Return (x, y) of the center of cell containing provided text 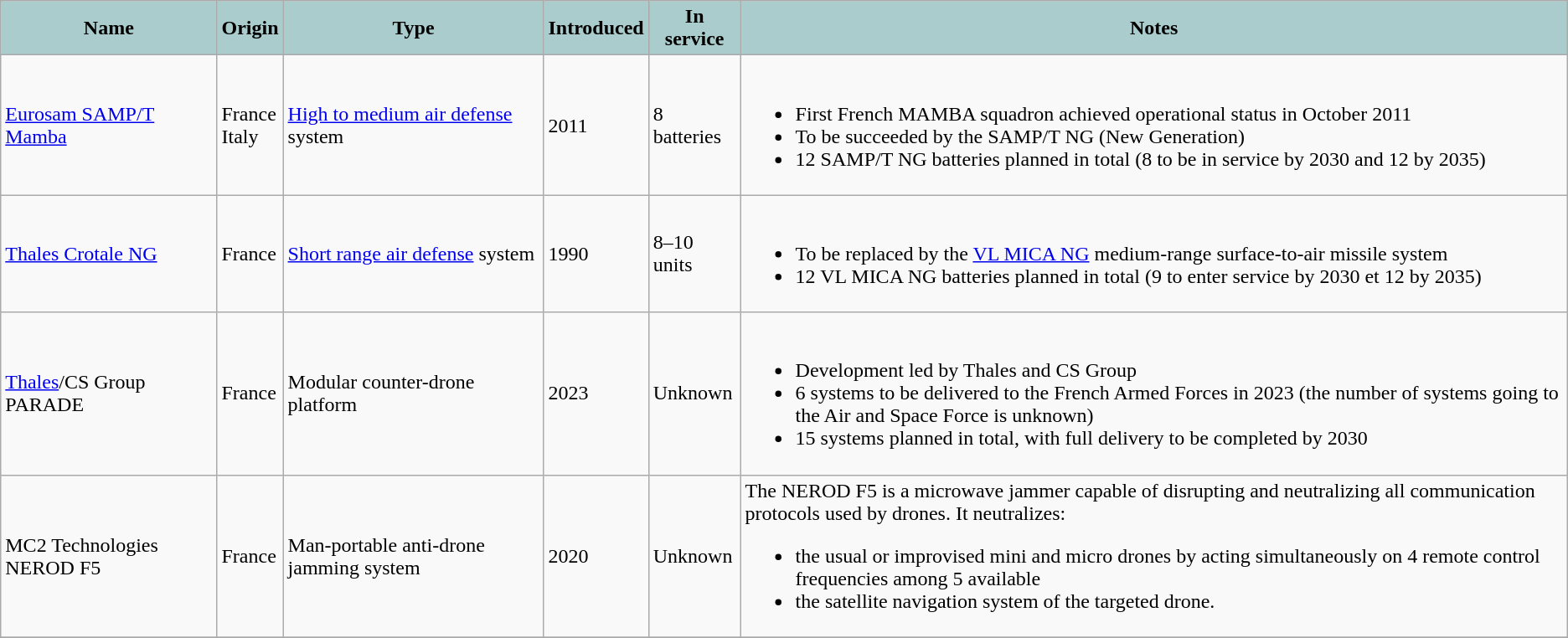
8–10 units (694, 254)
Origin (250, 28)
Type (414, 28)
Thales Crotale NG (109, 254)
Introduced (596, 28)
Eurosam SAMP/T Mamba (109, 126)
High to medium air defense system (414, 126)
Name (109, 28)
1990 (596, 254)
2020 (596, 556)
Short range air defense system (414, 254)
2023 (596, 394)
MC2 Technologies NEROD F5 (109, 556)
Notes (1154, 28)
FranceItaly (250, 126)
2011 (596, 126)
In service (694, 28)
8 batteries (694, 126)
Man-portable anti-drone jamming system (414, 556)
Modular counter-drone platform (414, 394)
Thales/CS Group PARADE (109, 394)
